Locate the cell with the specified text and output its (x, y) center coordinate. 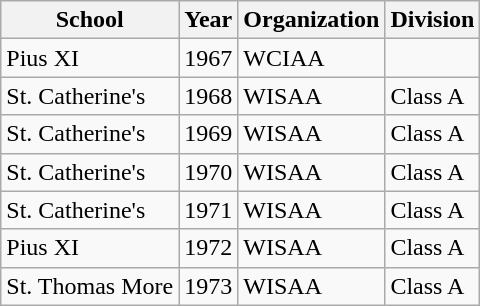
St. Thomas More (90, 286)
Year (208, 20)
1968 (208, 96)
Division (432, 20)
1973 (208, 286)
WCIAA (312, 58)
School (90, 20)
1972 (208, 248)
1971 (208, 210)
1970 (208, 172)
1967 (208, 58)
Organization (312, 20)
1969 (208, 134)
